Identify which cell holds the provided text, then report its (X, Y) central coordinate. 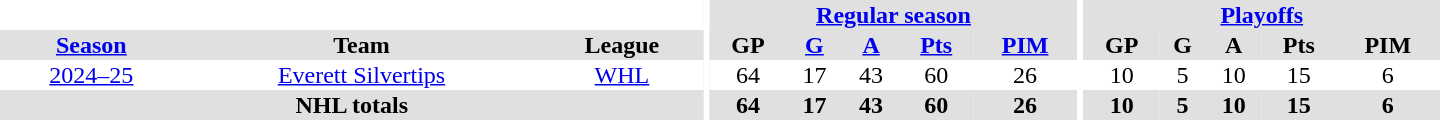
2024–25 (92, 75)
NHL totals (352, 105)
WHL (622, 75)
Regular season (894, 15)
Playoffs (1262, 15)
Season (92, 45)
Everett Silvertips (362, 75)
Team (362, 45)
League (622, 45)
